Return the (x, y) coordinate for the center point of the cell that contains the specified text.  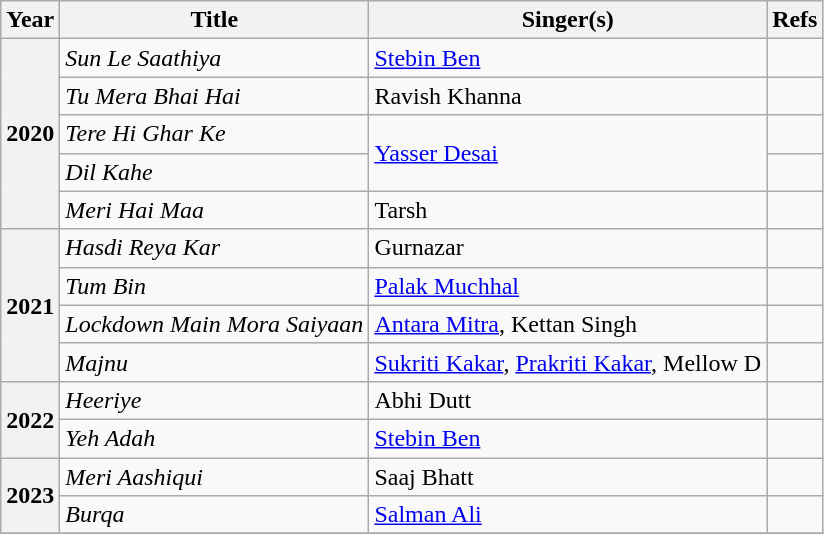
Refs (795, 20)
Tarsh (568, 210)
Yeh Adah (214, 438)
Tere Hi Ghar Ke (214, 134)
Lockdown Main Mora Saiyaan (214, 324)
Dil Kahe (214, 172)
Palak Muchhal (568, 286)
Salman Ali (568, 515)
Title (214, 20)
2020 (30, 134)
Hasdi Reya Kar (214, 248)
Meri Aashiqui (214, 477)
Majnu (214, 362)
Singer(s) (568, 20)
Antara Mitra, Kettan Singh (568, 324)
Meri Hai Maa (214, 210)
2023 (30, 496)
Abhi Dutt (568, 400)
2021 (30, 305)
Burqa (214, 515)
Gurnazar (568, 248)
Sun Le Saathiya (214, 58)
Tum Bin (214, 286)
Tu Mera Bhai Hai (214, 96)
Ravish Khanna (568, 96)
2022 (30, 419)
Year (30, 20)
Sukriti Kakar, Prakriti Kakar, Mellow D (568, 362)
Yasser Desai (568, 153)
Saaj Bhatt (568, 477)
Heeriye (214, 400)
